Pinpoint the cell where the given text exists, returning its [x, y] midpoint coordinate. 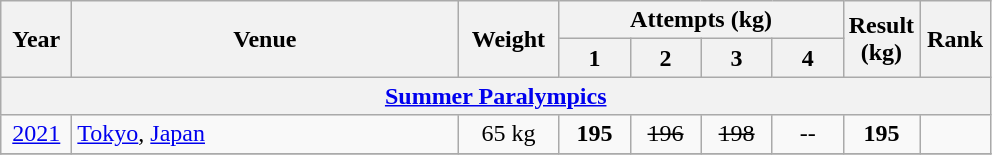
Result (kg) [881, 39]
Year [36, 39]
Venue [265, 39]
4 [808, 58]
-- [808, 134]
Tokyo, Japan [265, 134]
65 kg [508, 134]
1 [594, 58]
3 [736, 58]
Rank [956, 39]
Weight [508, 39]
Attempts (kg) [701, 20]
Summer Paralympics [496, 96]
2 [666, 58]
2021 [36, 134]
196 [666, 134]
198 [736, 134]
